Return (X, Y) of the center of cell containing provided text 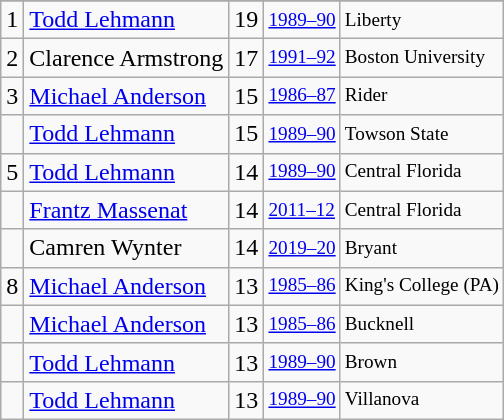
Camren Wynter (126, 248)
2011–12 (302, 210)
Clarence Armstrong (126, 58)
Liberty (422, 20)
5 (12, 172)
Brown (422, 362)
19 (246, 20)
Bucknell (422, 324)
Rider (422, 96)
1 (12, 20)
2019–20 (302, 248)
Frantz Massenat (126, 210)
Boston University (422, 58)
17 (246, 58)
1991–92 (302, 58)
1986–87 (302, 96)
King's College (PA) (422, 286)
3 (12, 96)
Bryant (422, 248)
Villanova (422, 400)
Towson State (422, 134)
8 (12, 286)
2 (12, 58)
